For the text-containing cell, return its midpoint in [x, y] coordinate format. 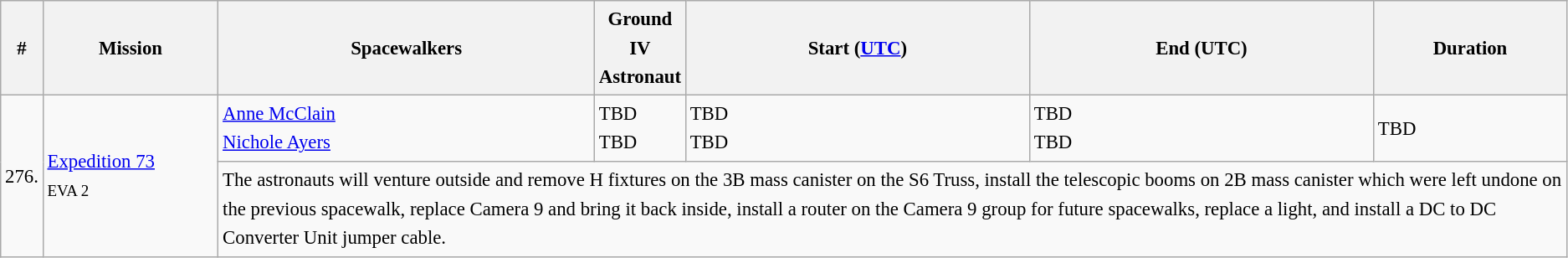
# [22, 49]
End (UTC) [1202, 49]
Spacewalkers [407, 49]
TBD TBD [639, 129]
276. [22, 176]
Expedition 73EVA 2 [131, 176]
Mission [131, 49]
Start (UTC) [857, 49]
Anne McClain Nichole Ayers [407, 129]
Ground IV Astronaut [639, 49]
Duration [1469, 49]
TBD [1469, 129]
